Scan for the cell matching the given text and deliver its [X, Y] coordinate at center. 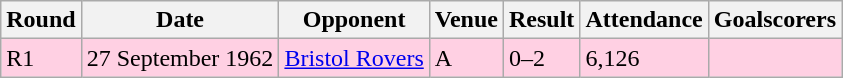
Date [180, 20]
Opponent [354, 20]
27 September 1962 [180, 58]
R1 [41, 58]
Result [541, 20]
6,126 [644, 58]
Bristol Rovers [354, 58]
A [466, 58]
Attendance [644, 20]
Goalscorers [774, 20]
Venue [466, 20]
Round [41, 20]
0–2 [541, 58]
